Find where the given text appears and provide that cell's center as (X, Y) coordinate. 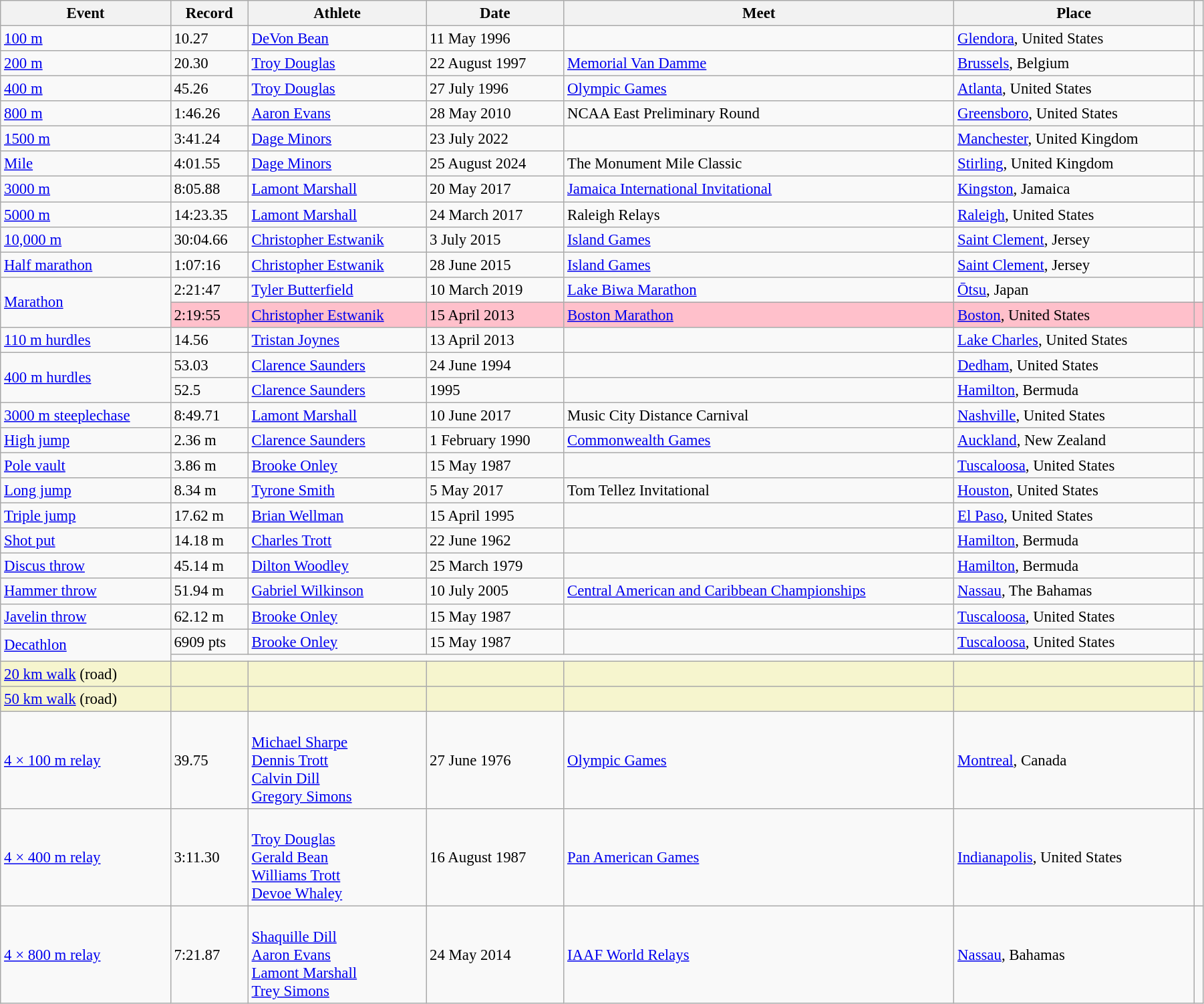
16 August 1987 (495, 858)
51.94 m (209, 592)
Nassau, Bahamas (1074, 955)
Commonwealth Games (759, 441)
2:19:55 (209, 315)
Aaron Evans (337, 114)
3000 m steeplechase (86, 415)
Ōtsu, Japan (1074, 289)
24 March 2017 (495, 215)
Hammer throw (86, 592)
Glendora, United States (1074, 39)
10 March 2019 (495, 289)
Shot put (86, 541)
20 May 2017 (495, 189)
Charles Trott (337, 541)
200 m (86, 64)
22 June 1962 (495, 541)
Record (209, 13)
1500 m (86, 139)
Athlete (337, 13)
Tyler Butterfield (337, 289)
24 May 2014 (495, 955)
3.86 m (209, 466)
Indianapolis, United States (1074, 858)
Montreal, Canada (1074, 760)
400 m hurdles (86, 377)
4:01.55 (209, 164)
110 m hurdles (86, 340)
45.14 m (209, 566)
4 × 100 m relay (86, 760)
100 m (86, 39)
High jump (86, 441)
Lake Biwa Marathon (759, 289)
Nashville, United States (1074, 415)
Shaquille DillAaron EvansLamont MarshallTrey Simons (337, 955)
Michael SharpeDennis TrottCalvin DillGregory Simons (337, 760)
17.62 m (209, 516)
The Monument Mile Classic (759, 164)
DeVon Bean (337, 39)
45.26 (209, 89)
8:49.71 (209, 415)
52.5 (209, 390)
3 July 2015 (495, 239)
8:05.88 (209, 189)
50 km walk (road) (86, 699)
Dedham, United States (1074, 365)
24 June 1994 (495, 365)
28 June 2015 (495, 265)
IAAF World Relays (759, 955)
Brussels, Belgium (1074, 64)
62.12 m (209, 616)
13 April 2013 (495, 340)
28 May 2010 (495, 114)
Lake Charles, United States (1074, 340)
20.30 (209, 64)
10,000 m (86, 239)
Boston Marathon (759, 315)
3000 m (86, 189)
14.18 m (209, 541)
4 × 800 m relay (86, 955)
Music City Distance Carnival (759, 415)
10 July 2005 (495, 592)
5 May 2017 (495, 491)
Date (495, 13)
3:41.24 (209, 139)
25 March 1979 (495, 566)
NCAA East Preliminary Round (759, 114)
4 × 400 m relay (86, 858)
Tristan Joynes (337, 340)
Tyrone Smith (337, 491)
Raleigh, United States (1074, 215)
6909 pts (209, 642)
27 June 1976 (495, 760)
Boston, United States (1074, 315)
8.34 m (209, 491)
5000 m (86, 215)
Long jump (86, 491)
39.75 (209, 760)
Raleigh Relays (759, 215)
Half marathon (86, 265)
Marathon (86, 302)
Memorial Van Damme (759, 64)
53.03 (209, 365)
Mile (86, 164)
Jamaica International Invitational (759, 189)
Atlanta, United States (1074, 89)
Brian Wellman (337, 516)
10.27 (209, 39)
15 April 1995 (495, 516)
Auckland, New Zealand (1074, 441)
Pan American Games (759, 858)
1:46.26 (209, 114)
23 July 2022 (495, 139)
Tom Tellez Invitational (759, 491)
Gabriel Wilkinson (337, 592)
1 February 1990 (495, 441)
20 km walk (road) (86, 674)
Pole vault (86, 466)
Houston, United States (1074, 491)
800 m (86, 114)
Central American and Caribbean Championships (759, 592)
400 m (86, 89)
Event (86, 13)
2:21:47 (209, 289)
Javelin throw (86, 616)
Decathlon (86, 645)
1995 (495, 390)
Place (1074, 13)
Troy DouglasGerald BeanWilliams TrottDevoe Whaley (337, 858)
Meet (759, 13)
Triple jump (86, 516)
Greensboro, United States (1074, 114)
El Paso, United States (1074, 516)
Discus throw (86, 566)
Kingston, Jamaica (1074, 189)
7:21.87 (209, 955)
3:11.30 (209, 858)
Manchester, United Kingdom (1074, 139)
10 June 2017 (495, 415)
22 August 1997 (495, 64)
25 August 2024 (495, 164)
Dilton Woodley (337, 566)
14:23.35 (209, 215)
2.36 m (209, 441)
Stirling, United Kingdom (1074, 164)
14.56 (209, 340)
27 July 1996 (495, 89)
Nassau, The Bahamas (1074, 592)
30:04.66 (209, 239)
15 April 2013 (495, 315)
1:07:16 (209, 265)
11 May 1996 (495, 39)
